Find where the given text appears and provide that cell's center as [X, Y] coordinate. 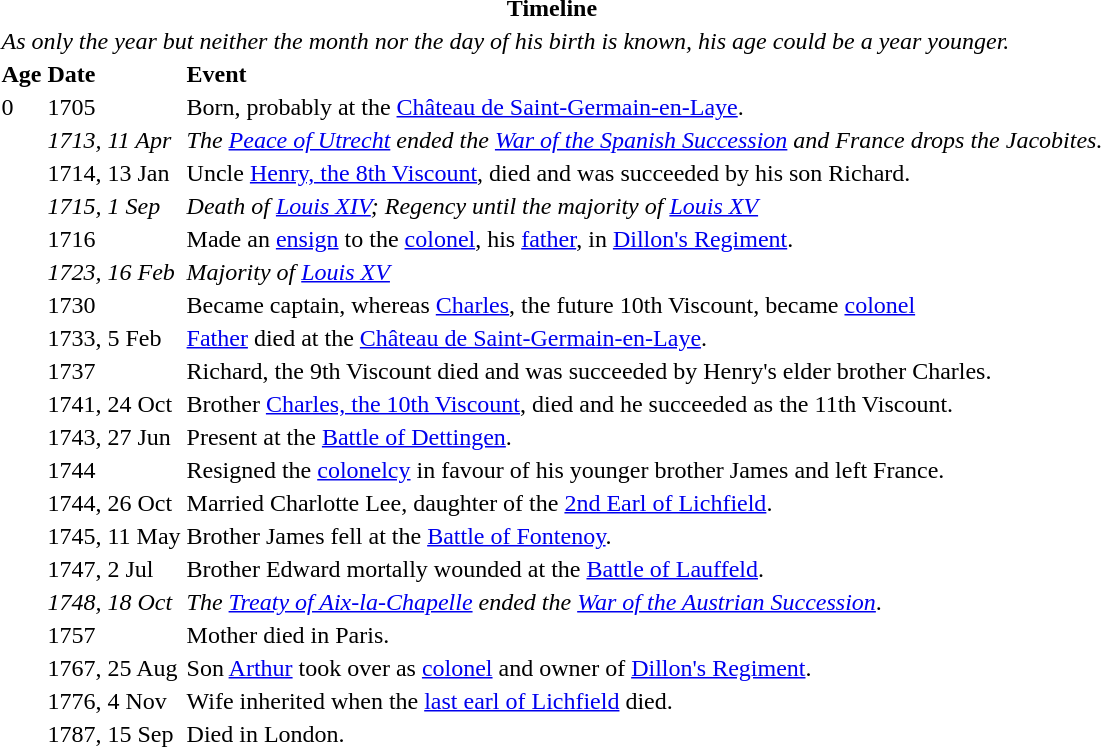
1715, 1 Sep [114, 206]
1767, 25 Aug [114, 668]
1716 [114, 239]
1747, 2 Jul [114, 569]
1743, 27 Jun [114, 437]
1723, 16 Feb [114, 272]
1733, 5 Feb [114, 338]
1757 [114, 635]
Age [22, 74]
1737 [114, 371]
1705 [114, 107]
1713, 11 Apr [114, 140]
1776, 4 Nov [114, 701]
1741, 24 Oct [114, 404]
0 [22, 107]
1714, 13 Jan [114, 173]
1745, 11 May [114, 536]
1748, 18 Oct [114, 602]
1730 [114, 305]
1744, 26 Oct [114, 503]
Date [114, 74]
1744 [114, 470]
